Find where the given text appears and provide that cell's center as [X, Y] coordinate. 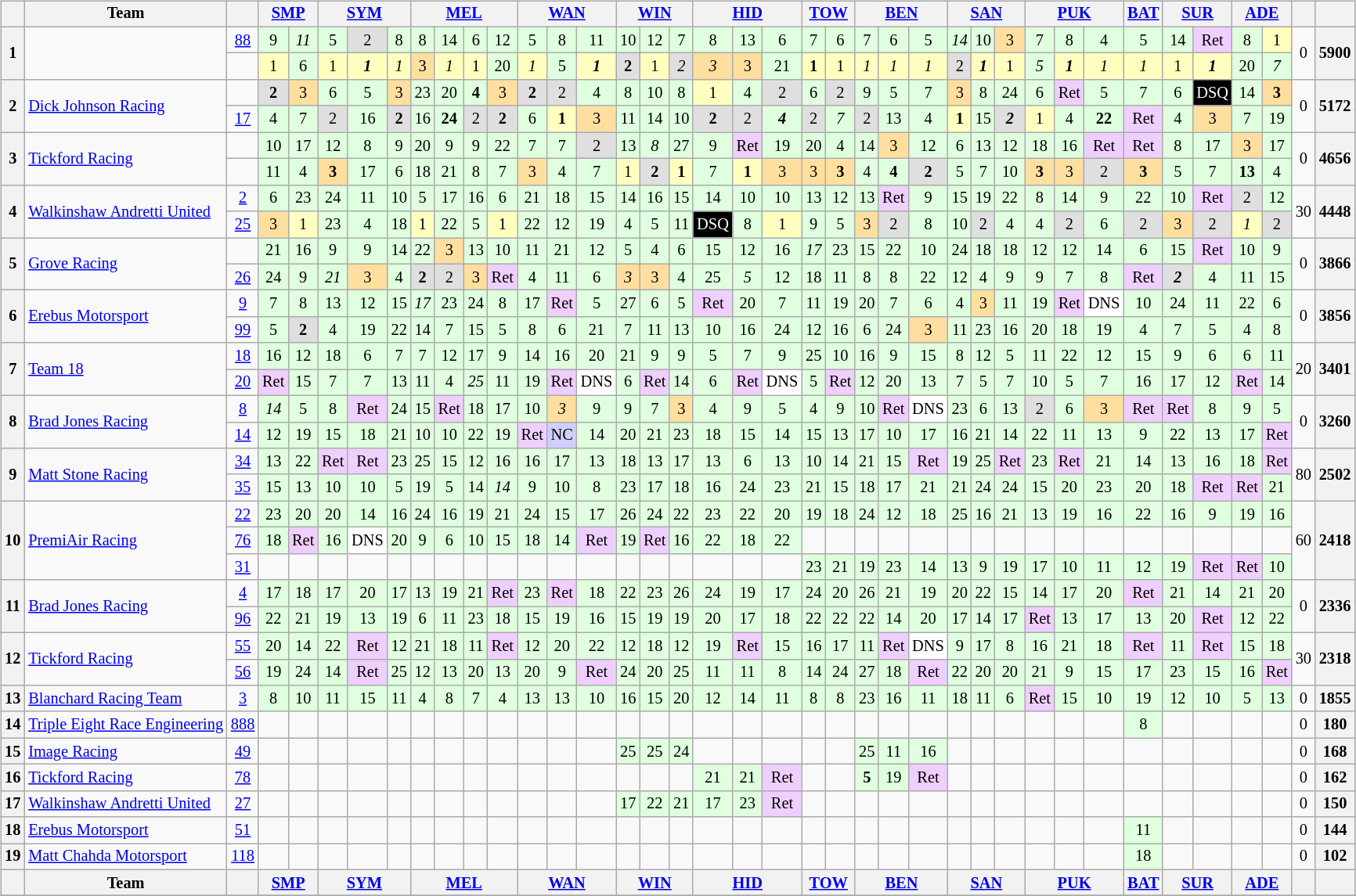
Dick Johnson Racing [125, 106]
34 [243, 462]
888 [243, 725]
180 [1335, 725]
60 [1304, 540]
NC [562, 435]
96 [243, 620]
Triple Eight Race Engineering [125, 725]
118 [243, 857]
78 [243, 778]
PremiAir Racing [125, 540]
Grove Racing [125, 264]
56 [243, 672]
4448 [1335, 211]
Matt Stone Racing [125, 474]
99 [243, 330]
76 [243, 541]
144 [1335, 830]
55 [243, 646]
2336 [1335, 606]
80 [1304, 474]
3260 [1335, 421]
Image Racing [125, 751]
5900 [1335, 53]
49 [243, 751]
162 [1335, 778]
2418 [1335, 540]
5172 [1335, 106]
2502 [1335, 474]
3856 [1335, 316]
3401 [1335, 369]
2318 [1335, 659]
51 [243, 830]
1855 [1335, 699]
Team 18 [125, 369]
4656 [1335, 158]
88 [243, 40]
3866 [1335, 264]
Matt Chahda Motorsport [125, 857]
168 [1335, 751]
150 [1335, 804]
Blanchard Racing Team [125, 699]
35 [243, 488]
31 [243, 567]
102 [1335, 857]
